Return (x, y) of the center of cell containing provided text 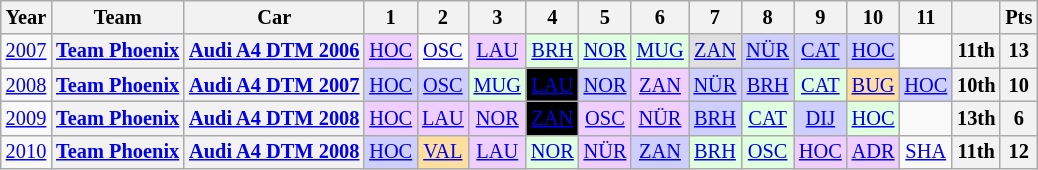
VAL (443, 152)
SHA (926, 152)
Team (118, 17)
5 (606, 17)
Pts (1018, 17)
4 (552, 17)
12 (1018, 152)
11 (926, 17)
2009 (26, 118)
Audi A4 DTM 2006 (274, 51)
2007 (26, 51)
13th (976, 118)
7 (716, 17)
10th (976, 85)
Audi A4 DTM 2007 (274, 85)
2 (443, 17)
13 (1018, 51)
2010 (26, 152)
Year (26, 17)
BUG (874, 85)
Car (274, 17)
1 (390, 17)
2008 (26, 85)
8 (768, 17)
ADR (874, 152)
3 (498, 17)
DIJ (820, 118)
9 (820, 17)
